From the cell containing the given text, extract its center point as [x, y] coordinate. 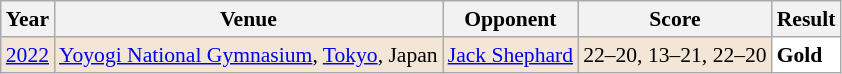
2022 [28, 55]
Jack Shephard [510, 55]
Venue [248, 19]
Gold [806, 55]
Result [806, 19]
Year [28, 19]
Score [675, 19]
Opponent [510, 19]
22–20, 13–21, 22–20 [675, 55]
Yoyogi National Gymnasium, Tokyo, Japan [248, 55]
